Return [x, y] of the center of cell containing provided text 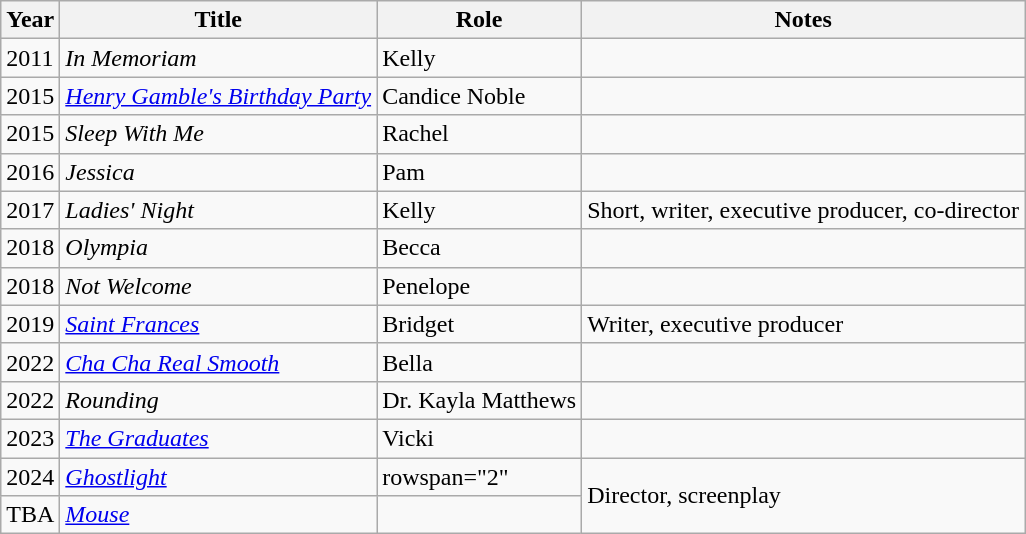
Penelope [480, 286]
Becca [480, 248]
Bridget [480, 324]
rowspan="2" [480, 477]
Not Welcome [218, 286]
2017 [30, 210]
Saint Frances [218, 324]
Cha Cha Real Smooth [218, 362]
The Graduates [218, 438]
Mouse [218, 515]
TBA [30, 515]
Ghostlight [218, 477]
2016 [30, 172]
Notes [804, 20]
Sleep With Me [218, 134]
Candice Noble [480, 96]
Dr. Kayla Matthews [480, 400]
2024 [30, 477]
Vicki [480, 438]
Jessica [218, 172]
Pam [480, 172]
Ladies' Night [218, 210]
Rachel [480, 134]
Bella [480, 362]
2019 [30, 324]
Henry Gamble's Birthday Party [218, 96]
Short, writer, executive producer, co-director [804, 210]
In Memoriam [218, 58]
Rounding [218, 400]
2023 [30, 438]
2011 [30, 58]
Olympia [218, 248]
Role [480, 20]
Director, screenplay [804, 496]
Writer, executive producer [804, 324]
Title [218, 20]
Year [30, 20]
